Capture the cell that displays the provided text and extract its (X, Y) central coordinate. 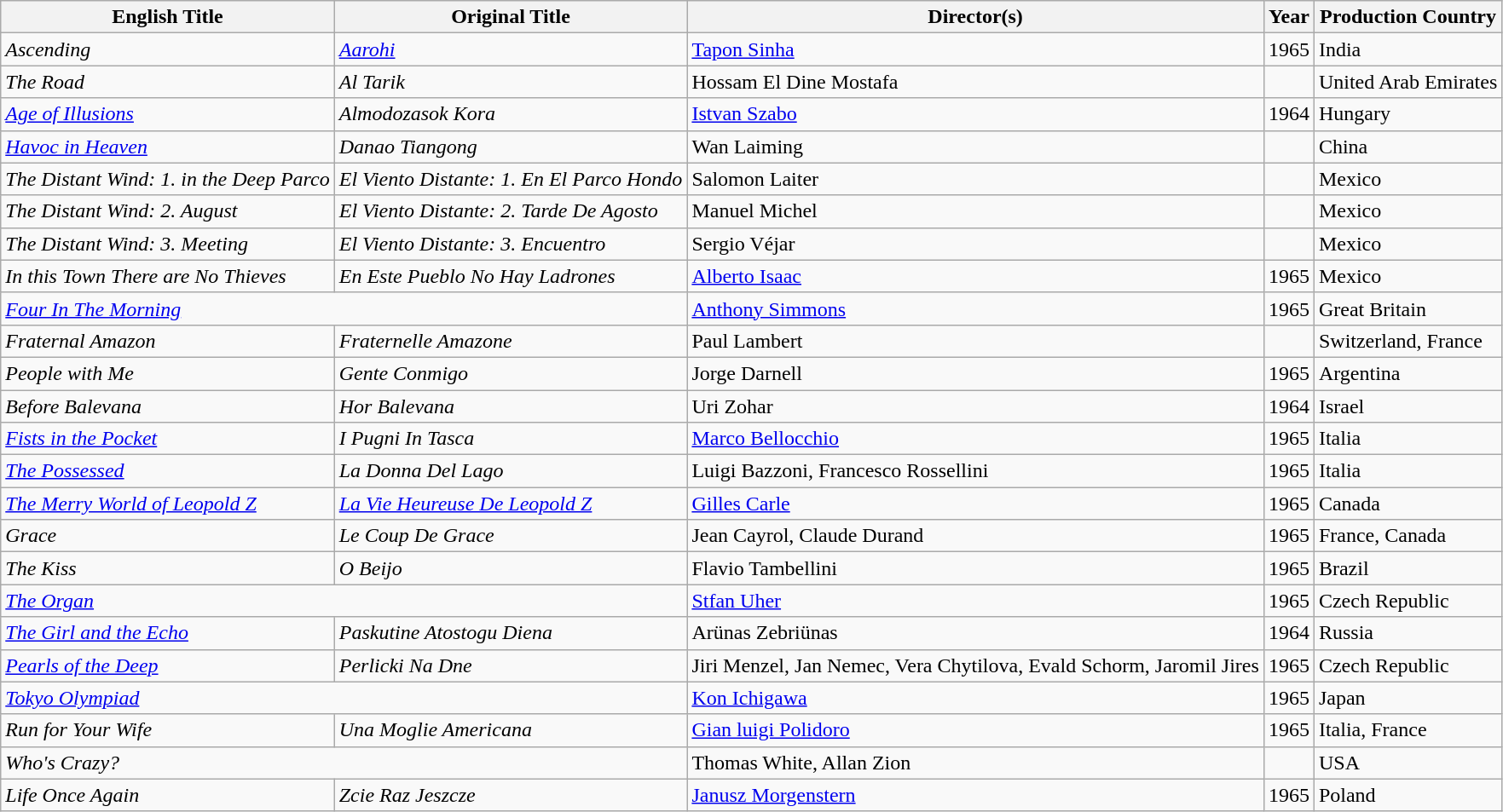
The Organ (344, 601)
I Pugni In Tasca (511, 439)
France, Canada (1408, 536)
Hungary (1408, 114)
Jean Cayrol, Claude Durand (975, 536)
Jiri Menzel, Jan Nemec, Vera Chytilova, Evald Schorm, Jaromil Jires (975, 665)
Anthony Simmons (975, 308)
Gian luigi Polidoro (975, 730)
Hor Balevana (511, 406)
Italia, France (1408, 730)
Gilles Carle (975, 504)
Original Title (511, 17)
Marco Bellocchio (975, 439)
La Donna Del Lago (511, 471)
Tokyo Olympiad (344, 698)
Flavio Tambellini (975, 568)
Russia (1408, 633)
The Merry World of Leopold Z (167, 504)
Switzerland, France (1408, 341)
Perlicki Na Dne (511, 665)
The Possessed (167, 471)
Uri Zohar (975, 406)
Fists in the Pocket (167, 439)
Manuel Michel (975, 211)
Argentina (1408, 373)
Una Moglie Americana (511, 730)
Canada (1408, 504)
Great Britain (1408, 308)
Production Country (1408, 17)
Gente Conmigo (511, 373)
Year (1289, 17)
Director(s) (975, 17)
Age of Illusions (167, 114)
Tapon Sinha (975, 49)
The Road (167, 82)
Fraternal Amazon (167, 341)
El Viento Distante: 2. Tarde De Agosto (511, 211)
Life Once Again (167, 795)
Alberto Isaac (975, 276)
Who's Crazy? (344, 763)
Danao Tiangong (511, 147)
Le Coup De Grace (511, 536)
USA (1408, 763)
Almodozasok Kora (511, 114)
United Arab Emirates (1408, 82)
Pearls of the Deep (167, 665)
Arünas Zebriünas (975, 633)
The Girl and the Echo (167, 633)
Jorge Darnell (975, 373)
Zcie Raz Jeszcze (511, 795)
Sergio Véjar (975, 244)
The Distant Wind: 3. Meeting (167, 244)
Salomon Laiter (975, 179)
La Vie Heureuse De Leopold Z (511, 504)
Fraternelle Amazone (511, 341)
Poland (1408, 795)
El Viento Distante: 3. Encuentro (511, 244)
Japan (1408, 698)
Thomas White, Allan Zion (975, 763)
Stfan Uher (975, 601)
Before Balevana (167, 406)
Istvan Szabo (975, 114)
The Kiss (167, 568)
En Este Pueblo No Hay Ladrones (511, 276)
Wan Laiming (975, 147)
Four In The Morning (344, 308)
Hossam El Dine Mostafa (975, 82)
In this Town There are No Thieves (167, 276)
Run for Your Wife (167, 730)
The Distant Wind: 2. August (167, 211)
China (1408, 147)
Grace (167, 536)
Aarohi (511, 49)
Paskutine Atostogu Diena (511, 633)
O Beijo (511, 568)
El Viento Distante: 1. En El Parco Hondo (511, 179)
India (1408, 49)
Paul Lambert (975, 341)
Ascending (167, 49)
Havoc in Heaven (167, 147)
English Title (167, 17)
Brazil (1408, 568)
Kon Ichigawa (975, 698)
Al Tarik (511, 82)
Janusz Morgenstern (975, 795)
The Distant Wind: 1. in the Deep Parco (167, 179)
Luigi Bazzoni, Francesco Rossellini (975, 471)
Israel (1408, 406)
People with Me (167, 373)
